Output the (x, y) coordinate of the center of the cell containing the given text.  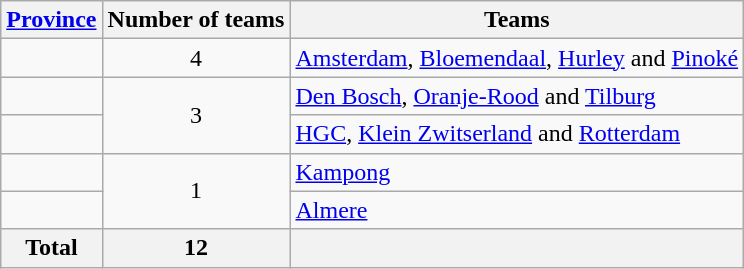
1 (196, 191)
HGC, Klein Zwitserland and Rotterdam (517, 134)
Kampong (517, 172)
Den Bosch, Oranje-Rood and Tilburg (517, 96)
Amsterdam, Bloemendaal, Hurley and Pinoké (517, 58)
12 (196, 248)
Teams (517, 20)
3 (196, 115)
Almere (517, 210)
4 (196, 58)
Total (52, 248)
Number of teams (196, 20)
Province (52, 20)
